Scan for the cell matching the given text and deliver its (X, Y) coordinate at center. 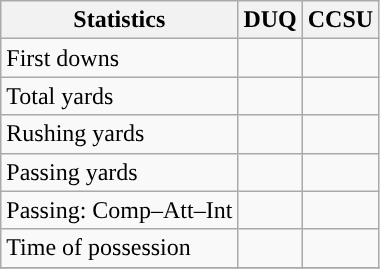
Time of possession (120, 248)
Rushing yards (120, 134)
CCSU (340, 20)
DUQ (270, 20)
First downs (120, 58)
Total yards (120, 96)
Passing: Comp–Att–Int (120, 210)
Passing yards (120, 172)
Statistics (120, 20)
